Return the [X, Y] coordinate for the center point of the cell that contains the specified text.  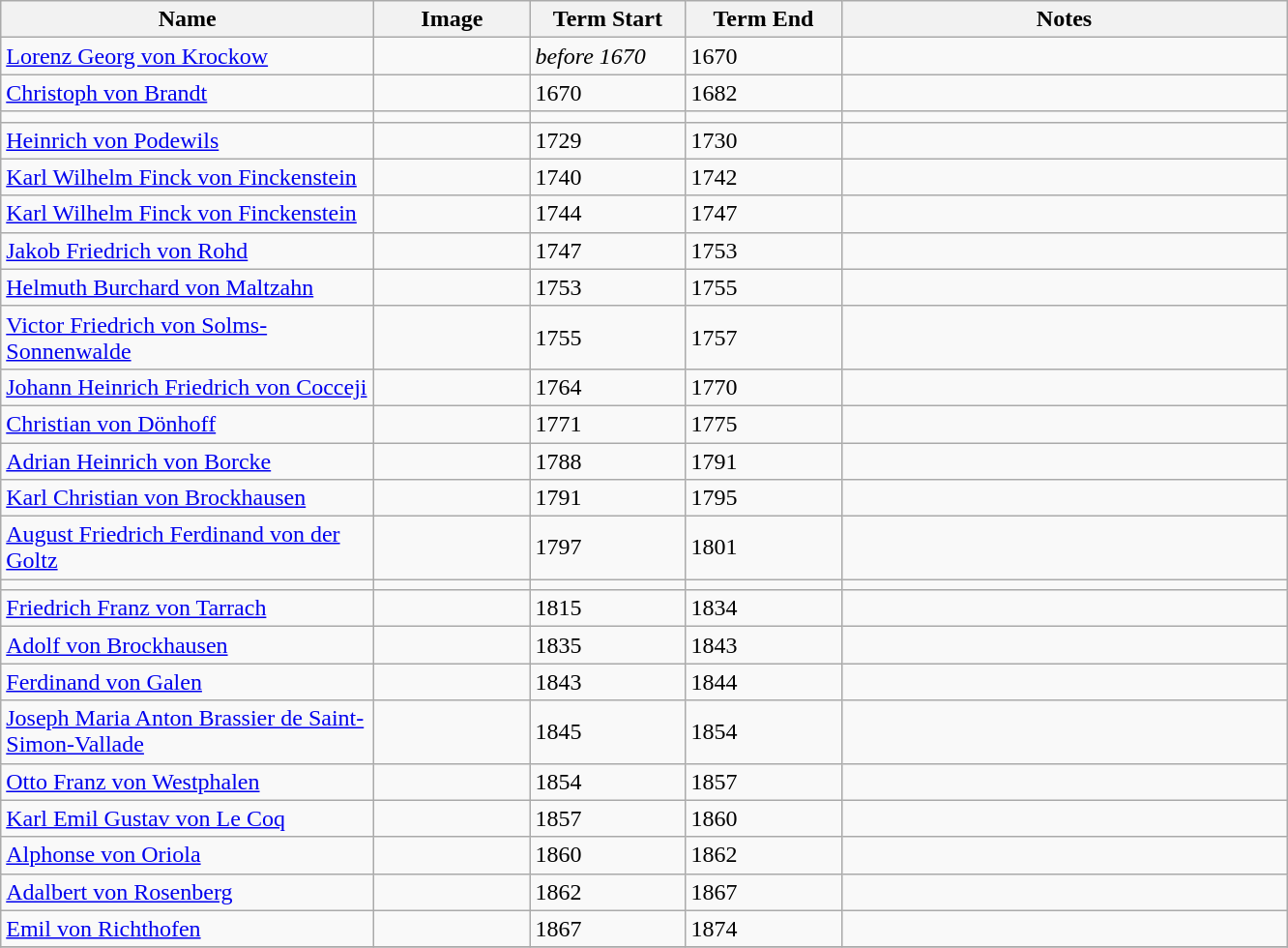
1845 [607, 731]
1770 [764, 387]
Victor Friedrich von Solms-Sonnenwalde [188, 337]
August Friedrich Ferdinand von der Goltz [188, 548]
1744 [607, 214]
1795 [764, 498]
Image [453, 19]
1771 [607, 424]
1764 [607, 387]
Johann Heinrich Friedrich von Cocceji [188, 387]
Karl Emil Gustav von Le Coq [188, 818]
Emil von Richthofen [188, 929]
1844 [764, 682]
1797 [607, 548]
1729 [607, 140]
1874 [764, 929]
Otto Franz von Westphalen [188, 782]
Ferdinand von Galen [188, 682]
Christian von Dönhoff [188, 424]
1775 [764, 424]
Joseph Maria Anton Brassier de Saint-Simon-Vallade [188, 731]
Heinrich von Podewils [188, 140]
1757 [764, 337]
Adalbert von Rosenberg [188, 892]
Jakob Friedrich von Rohd [188, 251]
Christoph von Brandt [188, 93]
Alphonse von Oriola [188, 855]
1801 [764, 548]
1742 [764, 177]
Adolf von Brockhausen [188, 645]
Term End [764, 19]
Friedrich Franz von Tarrach [188, 608]
Term Start [607, 19]
1835 [607, 645]
Lorenz Georg von Krockow [188, 56]
Notes [1064, 19]
1682 [764, 93]
before 1670 [607, 56]
1740 [607, 177]
Karl Christian von Brockhausen [188, 498]
1730 [764, 140]
1788 [607, 461]
Helmuth Burchard von Maltzahn [188, 287]
Adrian Heinrich von Borcke [188, 461]
1815 [607, 608]
1834 [764, 608]
Name [188, 19]
